From the cell containing the given text, extract its center point as (X, Y) coordinate. 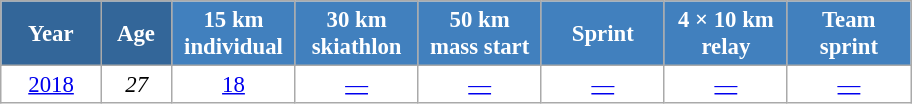
Team sprint (848, 34)
50 km mass start (480, 34)
Sprint (602, 34)
4 × 10 km relay (726, 34)
15 km individual (234, 34)
27 (136, 85)
18 (234, 85)
Age (136, 34)
30 km skiathlon (356, 34)
Year (52, 34)
2018 (52, 85)
